Output the (X, Y) coordinate of the center of the cell containing the given text.  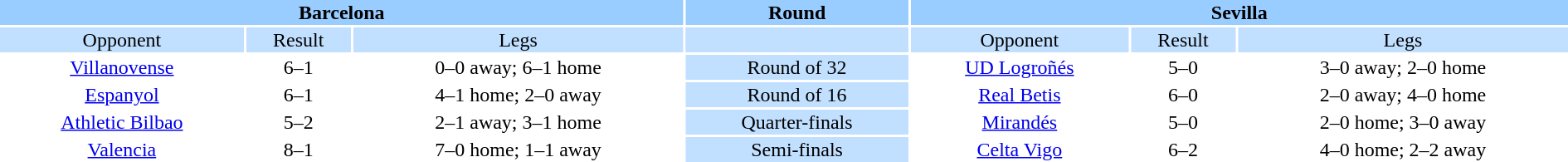
7–0 home; 1–1 away (519, 150)
6–2 (1183, 150)
Round of 16 (797, 95)
6–0 (1183, 95)
Athletic Bilbao (122, 122)
Sevilla (1239, 12)
Mirandés (1020, 122)
Semi-finals (797, 150)
UD Logroñés (1020, 67)
Villanovense (122, 67)
0–0 away; 6–1 home (519, 67)
8–1 (299, 150)
2–1 away; 3–1 home (519, 122)
4–0 home; 2–2 away (1403, 150)
Quarter-finals (797, 122)
Real Betis (1020, 95)
Celta Vigo (1020, 150)
Round (797, 12)
Barcelona (342, 12)
2–0 home; 3–0 away (1403, 122)
Round of 32 (797, 67)
2–0 away; 4–0 home (1403, 95)
Espanyol (122, 95)
4–1 home; 2–0 away (519, 95)
Valencia (122, 150)
5–2 (299, 122)
3–0 away; 2–0 home (1403, 67)
